Search for the cell housing the specified text and yield its (X, Y) center coordinate. 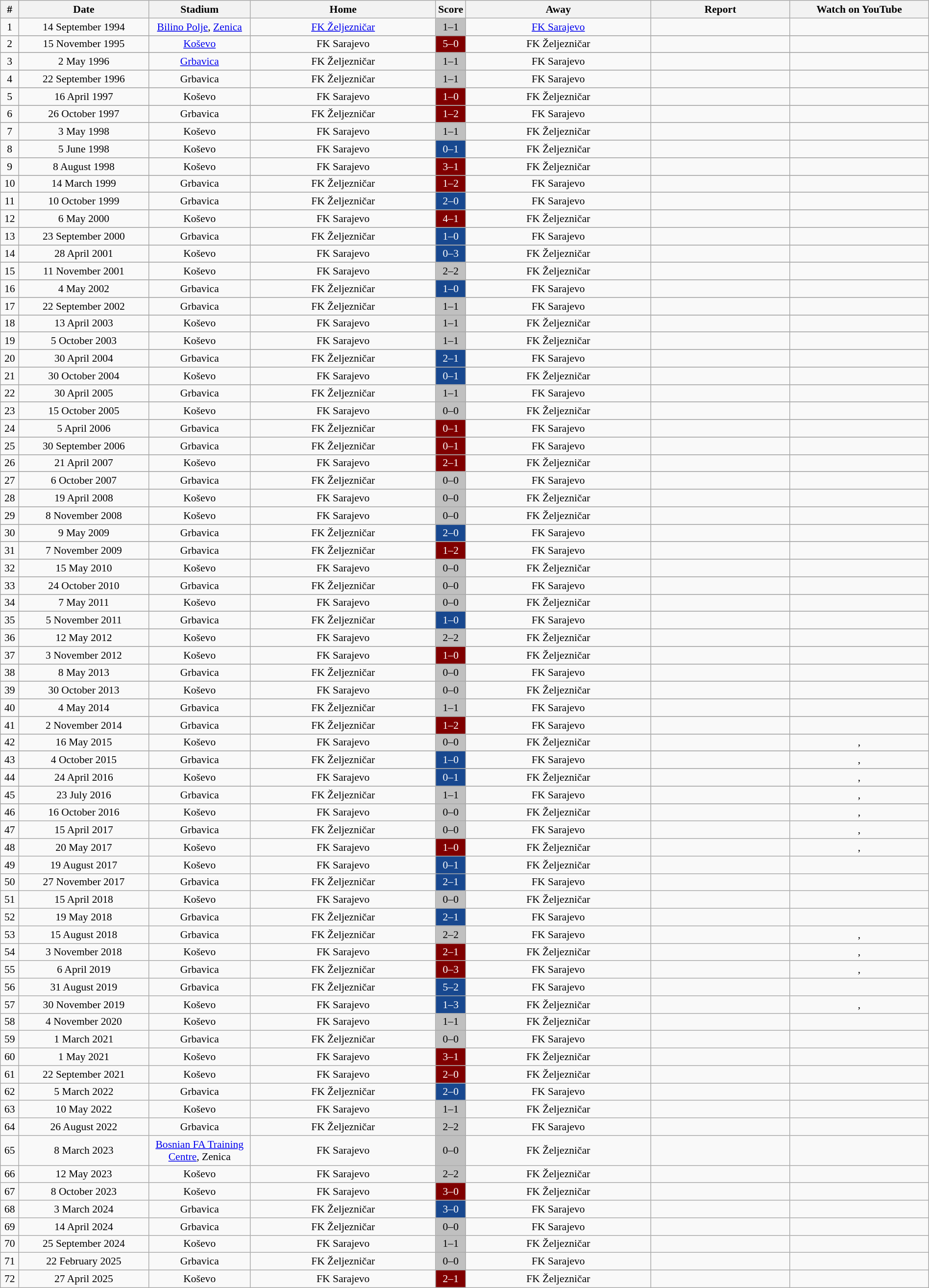
22 September 1996 (84, 79)
64 (10, 1127)
41 (10, 725)
4 October 2015 (84, 760)
68 (10, 1209)
15 April 2017 (84, 830)
5 October 2003 (84, 341)
38 (10, 673)
35 (10, 620)
12 May 2012 (84, 638)
1 (10, 27)
8 May 2013 (84, 673)
70 (10, 1244)
69 (10, 1227)
34 (10, 603)
25 (10, 446)
32 (10, 568)
30 (10, 533)
36 (10, 638)
5 April 2006 (84, 428)
10 (10, 184)
15 October 2005 (84, 411)
21 April 2007 (84, 463)
Score (451, 9)
10 May 2022 (84, 1110)
30 October 2013 (84, 691)
28 April 2001 (84, 254)
4 (10, 79)
25 September 2024 (84, 1244)
30 April 2004 (84, 359)
30 October 2004 (84, 376)
# (10, 9)
5–0 (451, 44)
13 (10, 236)
4 May 2014 (84, 708)
39 (10, 691)
28 (10, 498)
17 (10, 306)
30 November 2019 (84, 1005)
60 (10, 1057)
26 October 1997 (84, 114)
51 (10, 900)
Bilino Polje, Zenica (199, 27)
2 May 1996 (84, 62)
Watch on YouTube (859, 9)
65 (10, 1151)
33 (10, 586)
22 September 2021 (84, 1074)
59 (10, 1040)
2 (10, 44)
16 October 2016 (84, 813)
23 (10, 411)
31 (10, 551)
6 (10, 114)
16 (10, 289)
16 May 2015 (84, 743)
19 May 2018 (84, 917)
Stadium (199, 9)
15 August 2018 (84, 935)
19 August 2017 (84, 865)
44 (10, 778)
14 September 1994 (84, 27)
5 March 2022 (84, 1092)
29 (10, 516)
4 May 2002 (84, 289)
5 June 1998 (84, 149)
8 November 2008 (84, 516)
31 August 2019 (84, 987)
5 (10, 97)
30 April 2005 (84, 394)
13 April 2003 (84, 323)
66 (10, 1174)
6 April 2019 (84, 970)
48 (10, 847)
22 (10, 394)
Report (720, 9)
8 (10, 149)
52 (10, 917)
61 (10, 1074)
4–1 (451, 219)
12 May 2023 (84, 1174)
7 May 2011 (84, 603)
53 (10, 935)
24 (10, 428)
23 September 2000 (84, 236)
22 February 2025 (84, 1262)
22 September 2002 (84, 306)
2 November 2014 (84, 725)
56 (10, 987)
42 (10, 743)
27 November 2017 (84, 882)
55 (10, 970)
6 May 2000 (84, 219)
11 (10, 201)
71 (10, 1262)
47 (10, 830)
1 March 2021 (84, 1040)
Home (343, 9)
50 (10, 882)
67 (10, 1192)
4 November 2020 (84, 1022)
54 (10, 952)
26 (10, 463)
Away (558, 9)
3 March 2024 (84, 1209)
24 April 2016 (84, 778)
3 (10, 62)
27 (10, 481)
43 (10, 760)
40 (10, 708)
7 (10, 132)
14 March 1999 (84, 184)
10 October 1999 (84, 201)
14 (10, 254)
57 (10, 1005)
12 (10, 219)
21 (10, 376)
8 March 2023 (84, 1151)
30 September 2006 (84, 446)
5–2 (451, 987)
58 (10, 1022)
72 (10, 1279)
3 November 2018 (84, 952)
27 April 2025 (84, 1279)
1 May 2021 (84, 1057)
15 April 2018 (84, 900)
19 April 2008 (84, 498)
14 April 2024 (84, 1227)
46 (10, 813)
6 October 2007 (84, 481)
15 May 2010 (84, 568)
11 November 2001 (84, 272)
1–3 (451, 1005)
23 July 2016 (84, 795)
3 November 2012 (84, 655)
20 (10, 359)
5 November 2011 (84, 620)
8 August 1998 (84, 167)
20 May 2017 (84, 847)
24 October 2010 (84, 586)
9 (10, 167)
63 (10, 1110)
45 (10, 795)
Date (84, 9)
7 November 2009 (84, 551)
15 November 1995 (84, 44)
15 (10, 272)
62 (10, 1092)
8 October 2023 (84, 1192)
16 April 1997 (84, 97)
Bosnian FA Training Centre, Zenica (199, 1151)
18 (10, 323)
9 May 2009 (84, 533)
37 (10, 655)
49 (10, 865)
3 May 1998 (84, 132)
26 August 2022 (84, 1127)
19 (10, 341)
